Search for the cell housing the specified text and yield its (X, Y) center coordinate. 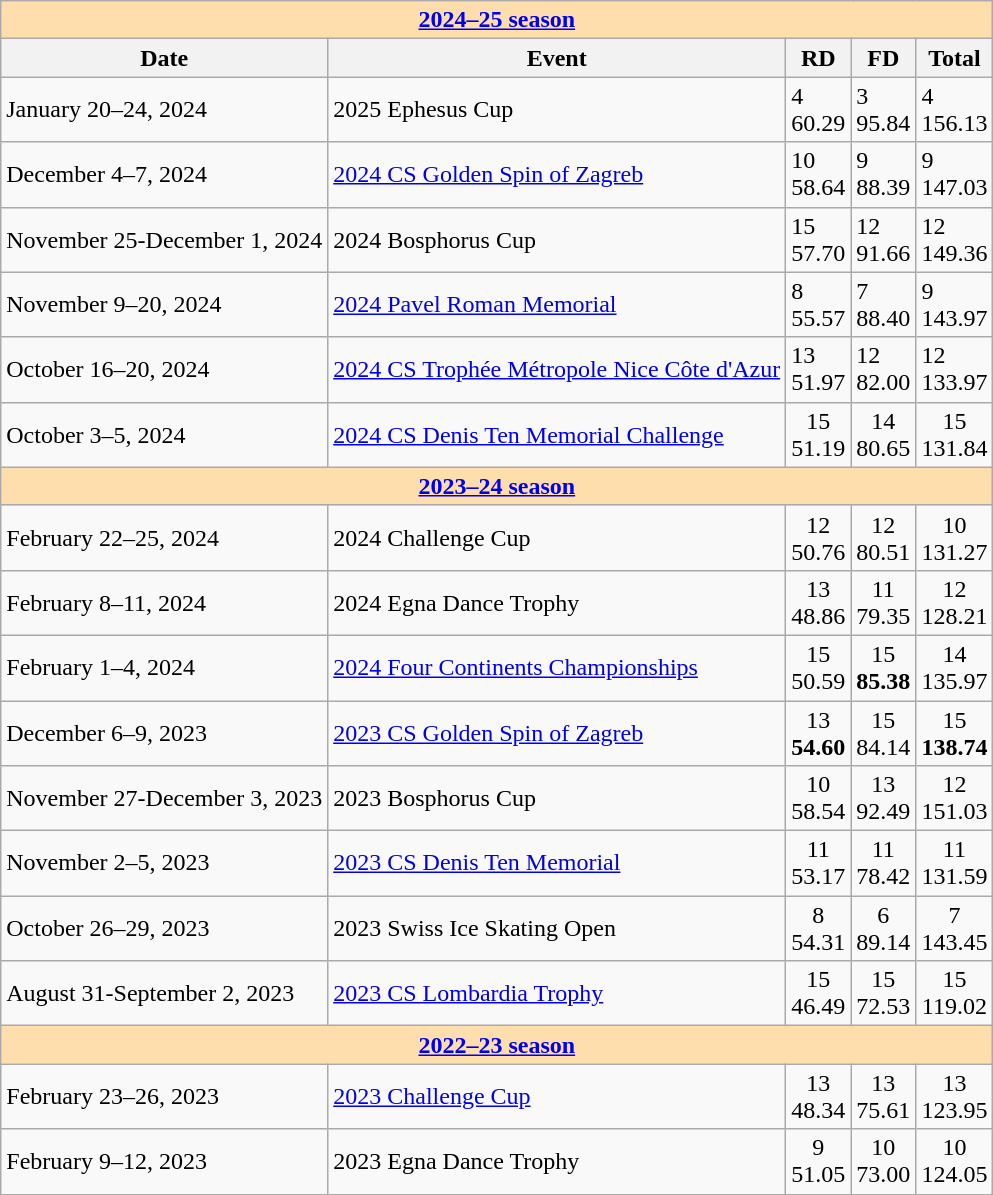
February 1–4, 2024 (164, 668)
2024 CS Golden Spin of Zagreb (557, 174)
7 143.45 (954, 928)
October 3–5, 2024 (164, 434)
2024 CS Denis Ten Memorial Challenge (557, 434)
788.40 (884, 304)
December 6–9, 2023 (164, 732)
2023 Challenge Cup (557, 1096)
4156.13 (954, 110)
395.84 (884, 110)
2022–23 season (497, 1045)
2024 Four Continents Championships (557, 668)
February 23–26, 2023 (164, 1096)
October 26–29, 2023 (164, 928)
9143.97 (954, 304)
6 89.14 (884, 928)
15 131.84 (954, 434)
2024 Egna Dance Trophy (557, 602)
2024–25 season (497, 20)
13 54.60 (818, 732)
1282.00 (884, 370)
15 46.49 (818, 994)
13 48.86 (818, 602)
13 123.95 (954, 1096)
1351.97 (818, 370)
9147.03 (954, 174)
February 9–12, 2023 (164, 1162)
14 135.97 (954, 668)
2023–24 season (497, 486)
2023 CS Denis Ten Memorial (557, 864)
1291.66 (884, 240)
2024 CS Trophée Métropole Nice Côte d'Azur (557, 370)
10 131.27 (954, 538)
February 8–11, 2024 (164, 602)
January 20–24, 2024 (164, 110)
FD (884, 58)
2023 Egna Dance Trophy (557, 1162)
12133.97 (954, 370)
10 124.05 (954, 1162)
15 138.74 (954, 732)
12 128.21 (954, 602)
10 73.00 (884, 1162)
15 85.38 (884, 668)
Date (164, 58)
2024 Challenge Cup (557, 538)
2023 Swiss Ice Skating Open (557, 928)
2025 Ephesus Cup (557, 110)
November 25-December 1, 2024 (164, 240)
11 78.42 (884, 864)
November 9–20, 2024 (164, 304)
855.57 (818, 304)
November 2–5, 2023 (164, 864)
RD (818, 58)
15 84.14 (884, 732)
February 22–25, 2024 (164, 538)
2024 Bosphorus Cup (557, 240)
2023 CS Lombardia Trophy (557, 994)
December 4–7, 2024 (164, 174)
Event (557, 58)
12149.36 (954, 240)
1058.64 (818, 174)
11 53.17 (818, 864)
15 119.02 (954, 994)
10 58.54 (818, 798)
460.29 (818, 110)
Total (954, 58)
12 80.51 (884, 538)
988.39 (884, 174)
9 51.05 (818, 1162)
2023 CS Golden Spin of Zagreb (557, 732)
15 50.59 (818, 668)
13 92.49 (884, 798)
2023 Bosphorus Cup (557, 798)
13 48.34 (818, 1096)
15 72.53 (884, 994)
8 54.31 (818, 928)
2024 Pavel Roman Memorial (557, 304)
August 31-September 2, 2023 (164, 994)
November 27-December 3, 2023 (164, 798)
12 151.03 (954, 798)
October 16–20, 2024 (164, 370)
11 79.35 (884, 602)
14 80.65 (884, 434)
1557.70 (818, 240)
15 51.19 (818, 434)
11 131.59 (954, 864)
12 50.76 (818, 538)
13 75.61 (884, 1096)
